Determine the [X, Y] coordinate at the center of the cell enclosing the given text.  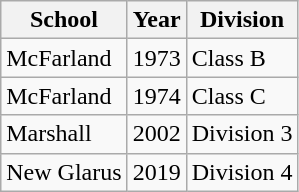
Division 3 [242, 134]
2002 [156, 134]
Class B [242, 58]
Class C [242, 96]
Division 4 [242, 172]
Marshall [64, 134]
New Glarus [64, 172]
School [64, 20]
Division [242, 20]
1974 [156, 96]
2019 [156, 172]
1973 [156, 58]
Year [156, 20]
